Capture the cell that displays the provided text and extract its [X, Y] central coordinate. 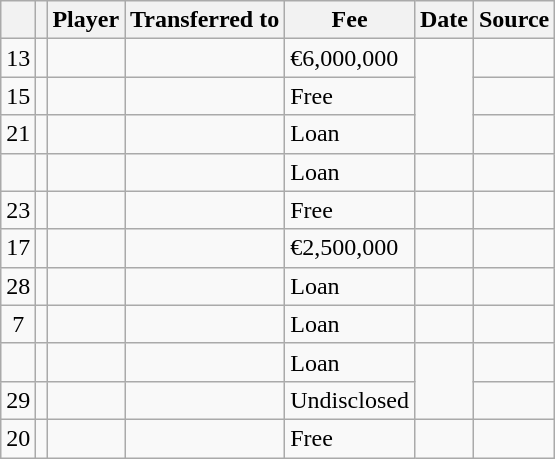
7 [18, 324]
Transferred to [205, 20]
Date [444, 20]
Undisclosed [350, 400]
Fee [350, 20]
21 [18, 134]
€2,500,000 [350, 248]
Source [514, 20]
€6,000,000 [350, 58]
23 [18, 210]
Player [86, 20]
15 [18, 96]
28 [18, 286]
17 [18, 248]
29 [18, 400]
20 [18, 438]
13 [18, 58]
